From the cell containing the given text, extract its center point as (x, y) coordinate. 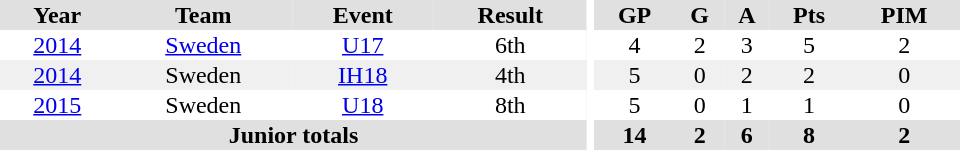
4 (635, 45)
Team (204, 15)
GP (635, 15)
8th (511, 105)
U18 (363, 105)
A (747, 15)
U17 (363, 45)
IH18 (363, 75)
2015 (58, 105)
PIM (904, 15)
6th (511, 45)
Pts (810, 15)
6 (747, 135)
8 (810, 135)
3 (747, 45)
Year (58, 15)
Event (363, 15)
G (700, 15)
Junior totals (294, 135)
14 (635, 135)
Result (511, 15)
4th (511, 75)
